Identify which cell holds the provided text, then report its (x, y) central coordinate. 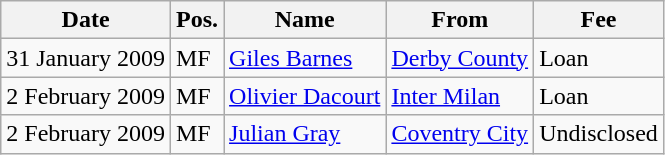
Julian Gray (305, 134)
Derby County (460, 58)
Name (305, 20)
Coventry City (460, 134)
Undisclosed (599, 134)
Giles Barnes (305, 58)
Date (86, 20)
Fee (599, 20)
Inter Milan (460, 96)
Olivier Dacourt (305, 96)
31 January 2009 (86, 58)
From (460, 20)
Pos. (196, 20)
